Scan for the cell matching the given text and deliver its [x, y] coordinate at center. 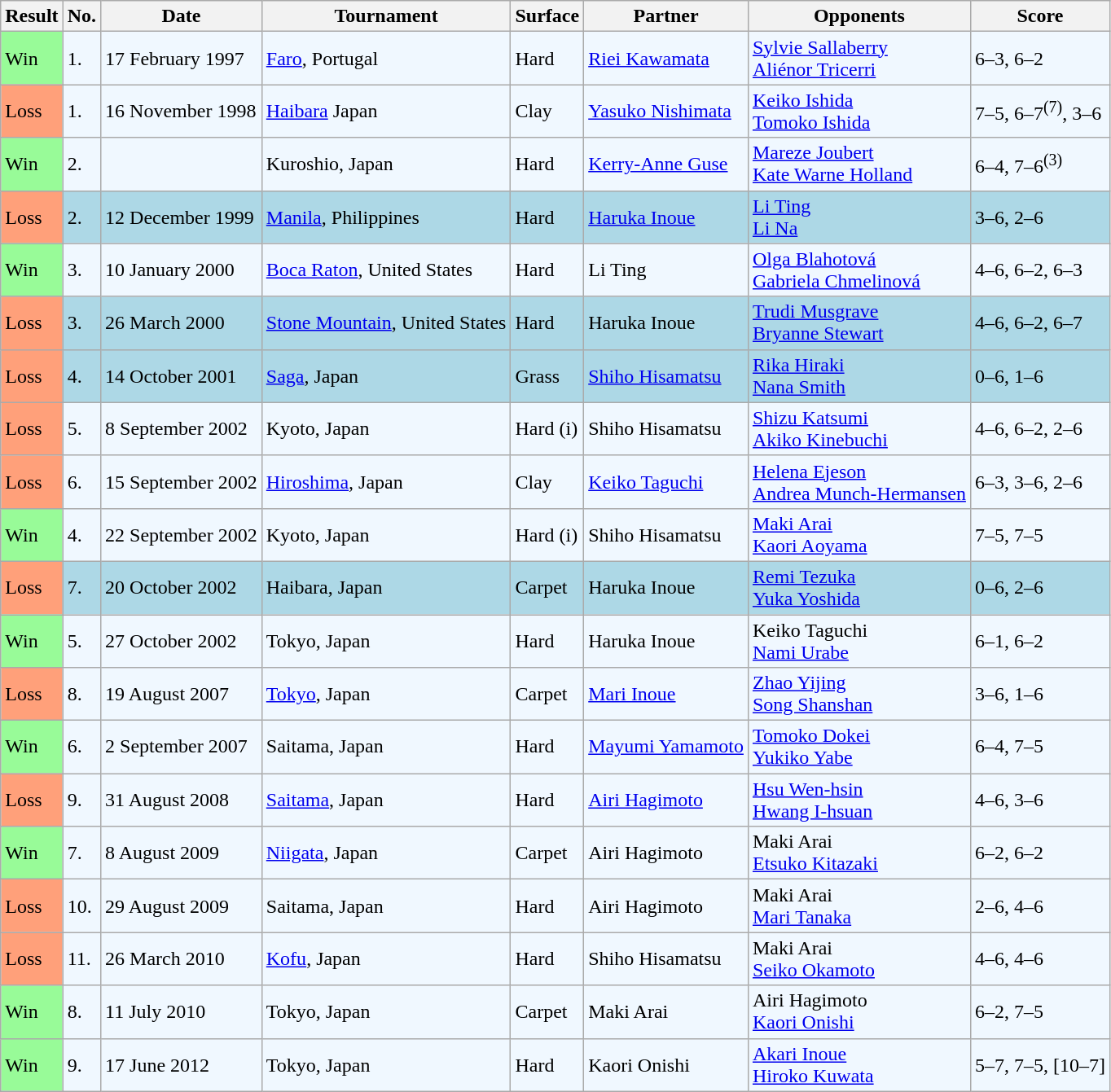
Shizu Katsumi Akiko Kinebuchi [858, 428]
Manila, Philippines [386, 217]
Stone Mountain, United States [386, 322]
Surface [547, 16]
4–6, 4–6 [1039, 959]
17 February 1997 [182, 59]
0–6, 2–6 [1039, 588]
Maki Arai Kaori Aoyama [858, 534]
31 August 2008 [182, 800]
19 August 2007 [182, 694]
26 March 2000 [182, 322]
Remi Tezuka Yuka Yoshida [858, 588]
5–7, 7–5, [10–7] [1039, 1065]
11 July 2010 [182, 1011]
27 October 2002 [182, 640]
Kaori Onishi [666, 1065]
Maki Arai [666, 1011]
Riei Kawamata [666, 59]
6–2, 6–2 [1039, 853]
3–6, 2–6 [1039, 217]
22 September 2002 [182, 534]
14 October 2001 [182, 376]
Keiko Ishida Tomoko Ishida [858, 111]
4–6, 6–2, 2–6 [1039, 428]
Hsu Wen-hsin Hwang I-hsuan [858, 800]
Maki Arai Etsuko Kitazaki [858, 853]
4–6, 3–6 [1039, 800]
Zhao Yijing Song Shanshan [858, 694]
3–6, 1–6 [1039, 694]
29 August 2009 [182, 906]
6–2, 7–5 [1039, 1011]
6–3, 6–2 [1039, 59]
Faro, Portugal [386, 59]
Mayumi Yamamoto [666, 748]
Grass [547, 376]
Airi Hagimoto Kaori Onishi [858, 1011]
15 September 2002 [182, 482]
Niigata, Japan [386, 853]
Sylvie Sallaberry Aliénor Tricerri [858, 59]
7–5, 6–7(7), 3–6 [1039, 111]
6–4, 7–5 [1039, 748]
Mareze Joubert Kate Warne Holland [858, 164]
Partner [666, 16]
4–6, 6–2, 6–7 [1039, 322]
Maki Arai Seiko Okamoto [858, 959]
16 November 1998 [182, 111]
Keiko Taguchi Nami Urabe [858, 640]
Tomoko Dokei Yukiko Yabe [858, 748]
Maki Arai Mari Tanaka [858, 906]
Kerry-Anne Guse [666, 164]
0–6, 1–6 [1039, 376]
Boca Raton, United States [386, 270]
17 June 2012 [182, 1065]
11. [81, 959]
Haibara Japan [386, 111]
Li Ting Li Na [858, 217]
Kuroshio, Japan [386, 164]
Opponents [858, 16]
26 March 2010 [182, 959]
2–6, 4–6 [1039, 906]
Rika Hiraki Nana Smith [858, 376]
Yasuko Nishimata [666, 111]
Haibara, Japan [386, 588]
6–3, 3–6, 2–6 [1039, 482]
10. [81, 906]
8 August 2009 [182, 853]
Tournament [386, 16]
Trudi Musgrave Bryanne Stewart [858, 322]
Keiko Taguchi [666, 482]
10 January 2000 [182, 270]
Mari Inoue [666, 694]
Result [32, 16]
Akari Inoue Hiroko Kuwata [858, 1065]
Li Ting [666, 270]
Olga Blahotová Gabriela Chmelinová [858, 270]
Saga, Japan [386, 376]
Date [182, 16]
Helena Ejeson Andrea Munch-Hermansen [858, 482]
7–5, 7–5 [1039, 534]
No. [81, 16]
Score [1039, 16]
12 December 1999 [182, 217]
Hiroshima, Japan [386, 482]
Kofu, Japan [386, 959]
4–6, 6–2, 6–3 [1039, 270]
6–4, 7–6(3) [1039, 164]
6–1, 6–2 [1039, 640]
2 September 2007 [182, 748]
20 October 2002 [182, 588]
8 September 2002 [182, 428]
